Identify which cell holds the provided text, then report its (X, Y) central coordinate. 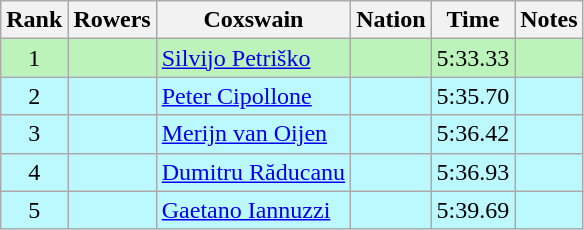
1 (34, 58)
2 (34, 96)
5:39.69 (473, 210)
Dumitru Răducanu (253, 172)
5 (34, 210)
4 (34, 172)
5:36.42 (473, 134)
Rank (34, 20)
Rowers (112, 20)
Coxswain (253, 20)
Time (473, 20)
Peter Cipollone (253, 96)
5:35.70 (473, 96)
5:36.93 (473, 172)
Nation (391, 20)
3 (34, 134)
Notes (549, 20)
5:33.33 (473, 58)
Gaetano Iannuzzi (253, 210)
Silvijo Petriško (253, 58)
Merijn van Oijen (253, 134)
